Search for the cell housing the specified text and yield its (X, Y) center coordinate. 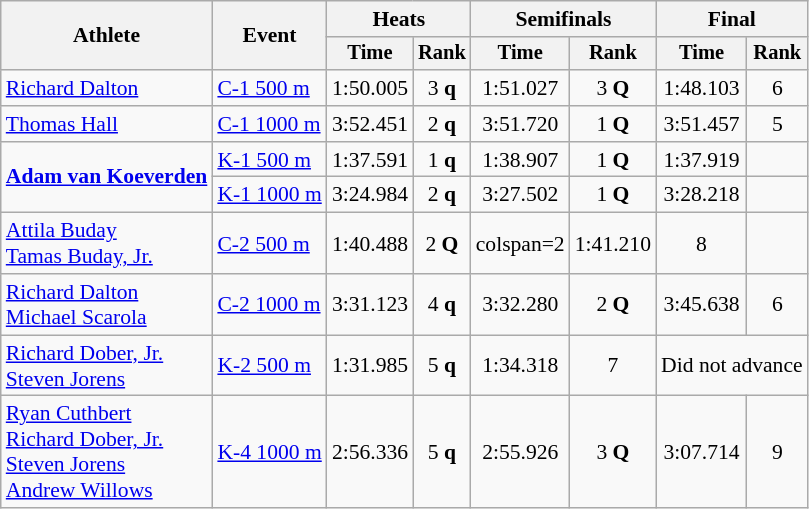
2:56.336 (370, 452)
1:51.027 (520, 88)
3 q (442, 88)
3:52.451 (370, 124)
3:24.984 (370, 195)
K-1 1000 m (269, 195)
C-2 1000 m (269, 304)
Richard DaltonMichael Scarola (107, 304)
Final (732, 19)
3:07.714 (702, 452)
3:27.502 (520, 195)
Adam van Koeverden (107, 178)
Did not advance (732, 366)
Semifinals (564, 19)
7 (613, 366)
Thomas Hall (107, 124)
1:50.005 (370, 88)
K-1 500 m (269, 160)
1:48.103 (702, 88)
1:37.919 (702, 160)
1:41.210 (613, 244)
C-1 1000 m (269, 124)
C-1 500 m (269, 88)
8 (702, 244)
colspan=2 (520, 244)
1:31.985 (370, 366)
2:55.926 (520, 452)
Richard Dalton (107, 88)
5 (778, 124)
Event (269, 36)
Heats (399, 19)
3:31.123 (370, 304)
K-4 1000 m (269, 452)
9 (778, 452)
3:28.218 (702, 195)
Athlete (107, 36)
Attila BudayTamas Buday, Jr. (107, 244)
K-2 500 m (269, 366)
Ryan Cuthbert Richard Dober, Jr.Steven JorensAndrew Willows (107, 452)
Richard Dober, Jr. Steven Jorens (107, 366)
4 q (442, 304)
1:40.488 (370, 244)
3:32.280 (520, 304)
1:38.907 (520, 160)
1 q (442, 160)
1:34.318 (520, 366)
3:51.720 (520, 124)
3:51.457 (702, 124)
3:45.638 (702, 304)
1:37.591 (370, 160)
C-2 500 m (269, 244)
